Identify which cell holds the provided text, then report its (x, y) central coordinate. 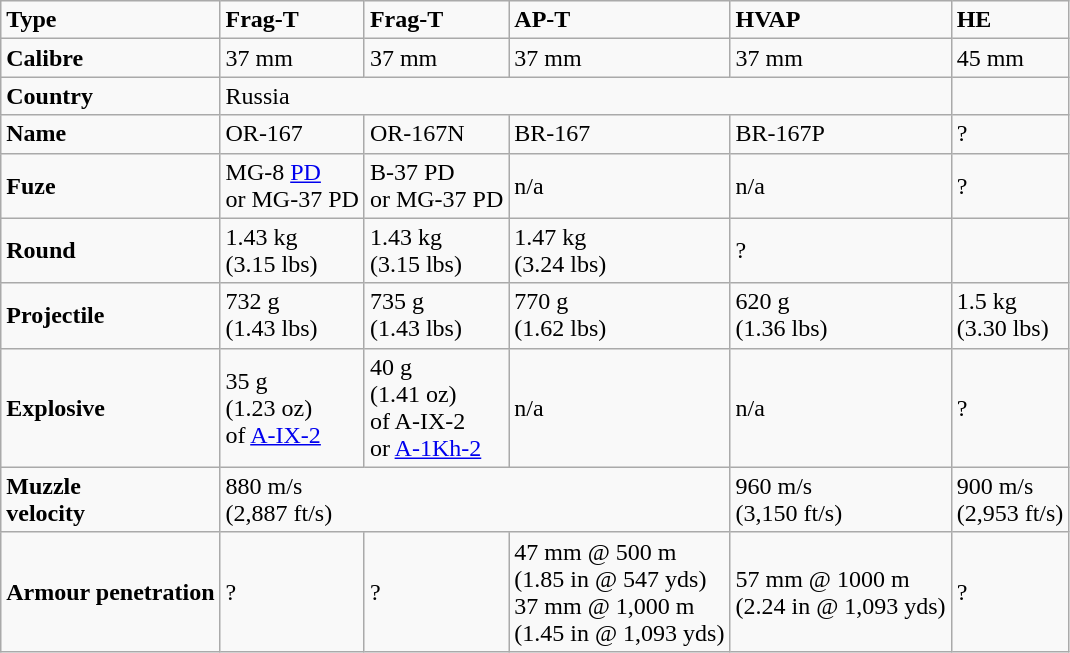
Explosive (110, 408)
AP-T (620, 20)
Russia (586, 96)
735 g(1.43 lbs) (436, 316)
Country (110, 96)
Name (110, 134)
45 mm (1010, 58)
B-37 PD or MG-37 PD (436, 186)
HVAP (840, 20)
47 mm @ 500 m(1.85 in @ 547 yds) 37 mm @ 1,000 m(1.45 in @ 1,093 yds) (620, 592)
1.5 kg(3.30 lbs) (1010, 316)
Fuze (110, 186)
BR-167P (840, 134)
732 g(1.43 lbs) (292, 316)
620 g(1.36 lbs) (840, 316)
1.47 kg(3.24 lbs) (620, 250)
40 g(1.41 oz) of A-IX-2 or A-1Kh-2 (436, 408)
Projectile (110, 316)
900 m/s(2,953 ft/s) (1010, 500)
57 mm @ 1000 m(2.24 in @ 1,093 yds) (840, 592)
960 m/s(3,150 ft/s) (840, 500)
880 m/s(2,887 ft/s) (475, 500)
MG-8 PD or MG-37 PD (292, 186)
Type (110, 20)
770 g(1.62 lbs) (620, 316)
OR-167 (292, 134)
Round (110, 250)
Armour penetration (110, 592)
Calibre (110, 58)
Muzzle velocity (110, 500)
HE (1010, 20)
OR-167N (436, 134)
BR-167 (620, 134)
35 g(1.23 oz) of A-IX-2 (292, 408)
